For the text-containing cell, return its midpoint in [X, Y] coordinate format. 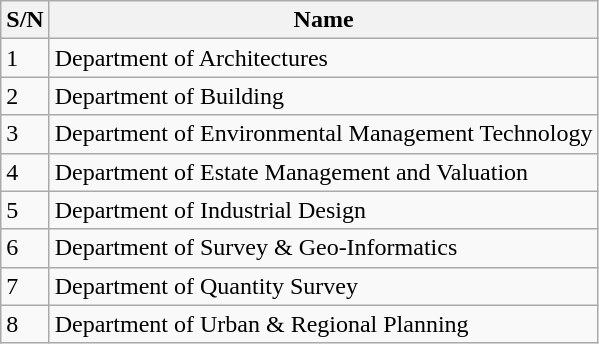
Department of Urban & Regional Planning [324, 324]
2 [25, 96]
5 [25, 210]
8 [25, 324]
Department of Building [324, 96]
Department of Estate Management and Valuation [324, 172]
7 [25, 286]
Department of Industrial Design [324, 210]
1 [25, 58]
6 [25, 248]
4 [25, 172]
Department of Survey & Geo-Informatics [324, 248]
S/N [25, 20]
3 [25, 134]
Department of Quantity Survey [324, 286]
Department of Environmental Management Technology [324, 134]
Department of Architectures [324, 58]
Name [324, 20]
